Identify which cell holds the provided text, then report its [X, Y] central coordinate. 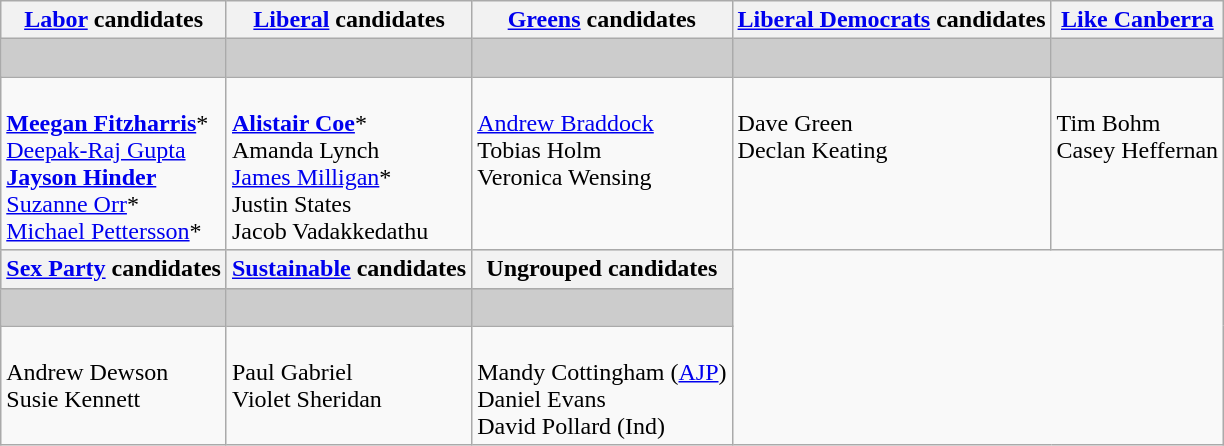
Tim Bohm Casey Heffernan [1138, 164]
Like Canberra [1138, 20]
Sex Party candidates [114, 269]
Sustainable candidates [348, 269]
Alistair Coe* Amanda Lynch James Milligan* Justin States Jacob Vadakkedathu [348, 164]
Meegan Fitzharris* Deepak-Raj Gupta Jayson Hinder Suzanne Orr* Michael Pettersson* [114, 164]
Andrew Braddock Tobias Holm Veronica Wensing [602, 164]
Greens candidates [602, 20]
Andrew Dewson Susie Kennett [114, 386]
Dave Green Declan Keating [892, 164]
Paul Gabriel Violet Sheridan [348, 386]
Liberal Democrats candidates [892, 20]
Mandy Cottingham (AJP) Daniel Evans David Pollard (Ind) [602, 386]
Ungrouped candidates [602, 269]
Liberal candidates [348, 20]
Labor candidates [114, 20]
